Search for the cell housing the specified text and yield its (X, Y) center coordinate. 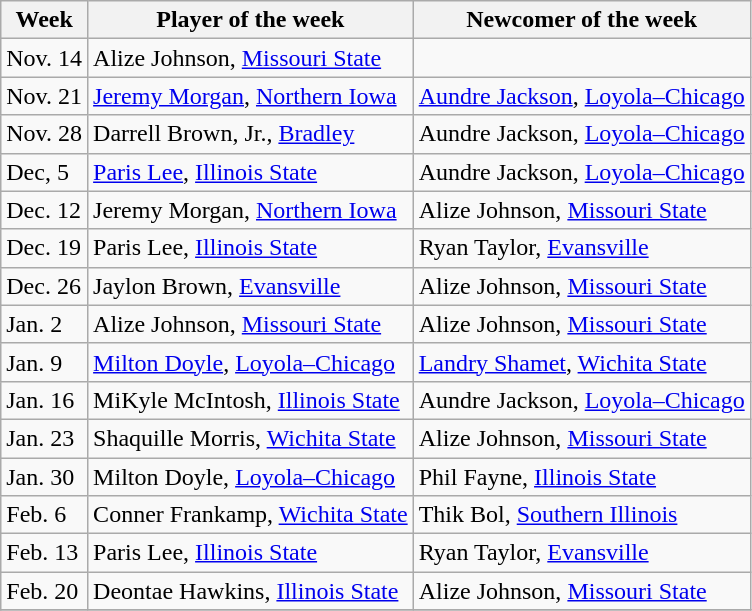
Jan. 9 (44, 362)
Newcomer of the week (582, 20)
Jan. 23 (44, 438)
Nov. 28 (44, 134)
Feb. 6 (44, 515)
Week (44, 20)
Phil Fayne, Illinois State (582, 477)
Jan. 30 (44, 477)
Feb. 13 (44, 553)
MiKyle McIntosh, Illinois State (251, 400)
Nov. 21 (44, 96)
Conner Frankamp, Wichita State (251, 515)
Dec. 19 (44, 248)
Dec. 26 (44, 286)
Thik Bol, Southern Illinois (582, 515)
Player of the week (251, 20)
Shaquille Morris, Wichita State (251, 438)
Dec, 5 (44, 172)
Jan. 16 (44, 400)
Feb. 20 (44, 591)
Jaylon Brown, Evansville (251, 286)
Jan. 2 (44, 324)
Nov. 14 (44, 58)
Darrell Brown, Jr., Bradley (251, 134)
Deontae Hawkins, Illinois State (251, 591)
Dec. 12 (44, 210)
Landry Shamet, Wichita State (582, 362)
